Search for the cell housing the specified text and yield its [X, Y] center coordinate. 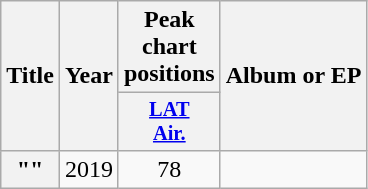
Year [88, 76]
2019 [88, 169]
"" [30, 169]
78 [169, 169]
Album or EP [294, 76]
Peak chart positions [169, 47]
Title [30, 76]
LATAir. [169, 122]
